Provide the [x, y] coordinate of the cell's center where the given text is located.  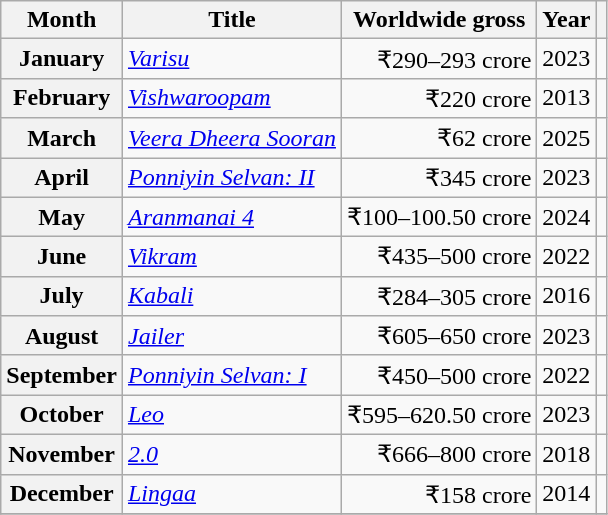
₹158 crore [438, 494]
₹605–650 crore [438, 336]
₹450–500 crore [438, 375]
₹290–293 crore [438, 59]
Jailer [232, 336]
Ponniyin Selvan: I [232, 375]
May [62, 217]
June [62, 257]
February [62, 98]
₹62 crore [438, 138]
₹220 crore [438, 98]
November [62, 454]
₹284–305 crore [438, 296]
Ponniyin Selvan: II [232, 178]
January [62, 59]
December [62, 494]
2013 [566, 98]
2.0 [232, 454]
March [62, 138]
Vishwaroopam [232, 98]
₹435–500 crore [438, 257]
₹100–100.50 crore [438, 217]
Varisu [232, 59]
2014 [566, 494]
Veera Dheera Sooran [232, 138]
2016 [566, 296]
Aranmanai 4 [232, 217]
April [62, 178]
₹345 crore [438, 178]
August [62, 336]
July [62, 296]
Kabali [232, 296]
Year [566, 20]
Vikram [232, 257]
₹666–800 crore [438, 454]
September [62, 375]
Lingaa [232, 494]
Title [232, 20]
October [62, 415]
2025 [566, 138]
Month [62, 20]
₹595–620.50 crore [438, 415]
Leo [232, 415]
2024 [566, 217]
Worldwide gross [438, 20]
2018 [566, 454]
